Return (X, Y) of the center of cell containing provided text 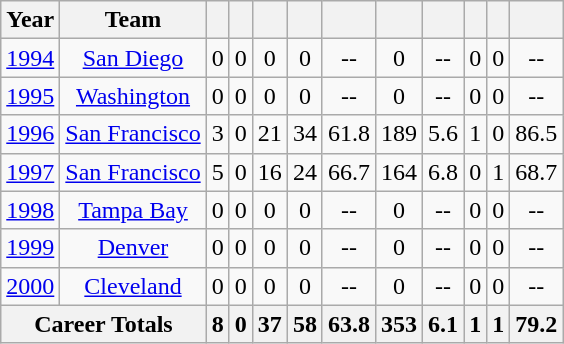
16 (270, 172)
6.8 (444, 172)
1994 (30, 58)
63.8 (348, 324)
Team (133, 20)
1996 (30, 134)
3 (218, 134)
Year (30, 20)
21 (270, 134)
8 (218, 324)
Denver (133, 248)
79.2 (536, 324)
6.1 (444, 324)
1997 (30, 172)
Career Totals (104, 324)
2000 (30, 286)
24 (304, 172)
58 (304, 324)
1998 (30, 210)
68.7 (536, 172)
353 (398, 324)
86.5 (536, 134)
Cleveland (133, 286)
37 (270, 324)
Tampa Bay (133, 210)
5 (218, 172)
66.7 (348, 172)
1995 (30, 96)
San Diego (133, 58)
5.6 (444, 134)
189 (398, 134)
1999 (30, 248)
61.8 (348, 134)
34 (304, 134)
Washington (133, 96)
164 (398, 172)
